Detect which cell encompasses the target text, then output its [x, y] center coordinate. 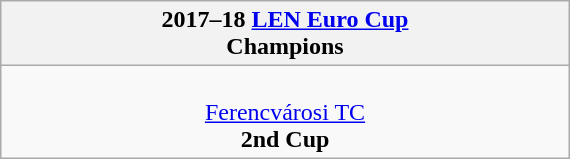
Ferencvárosi TC2nd Cup [284, 112]
2017–18 LEN Euro CupChampions [284, 34]
